Provide the (x, y) coordinate of the cell's center where the given text is located.  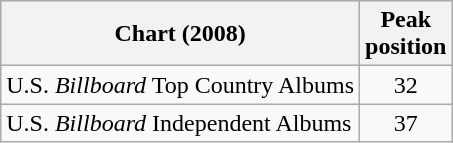
Peakposition (406, 34)
U.S. Billboard Independent Albums (180, 123)
32 (406, 85)
U.S. Billboard Top Country Albums (180, 85)
Chart (2008) (180, 34)
37 (406, 123)
